Determine the [x, y] coordinate at the center of the cell enclosing the given text.  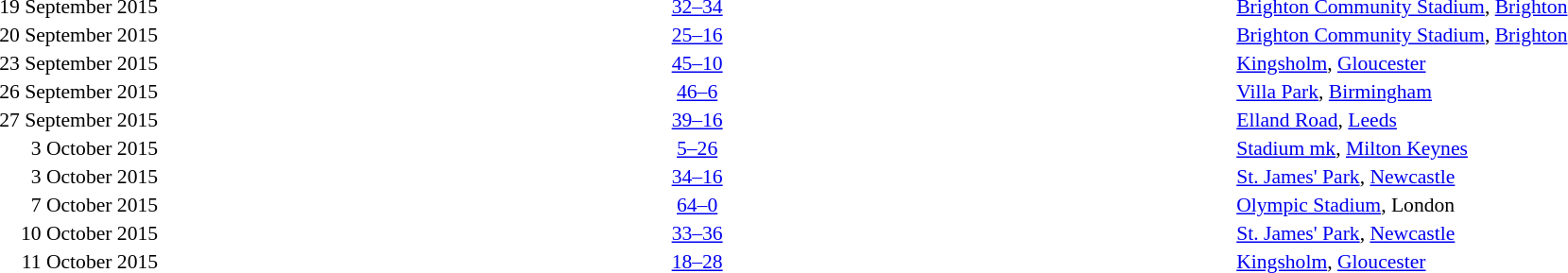
39–16 [698, 120]
64–0 [698, 205]
5–26 [698, 148]
25–16 [698, 35]
34–16 [698, 177]
46–6 [698, 92]
45–10 [698, 63]
33–36 [698, 233]
